Return (X, Y) of the center of cell containing provided text 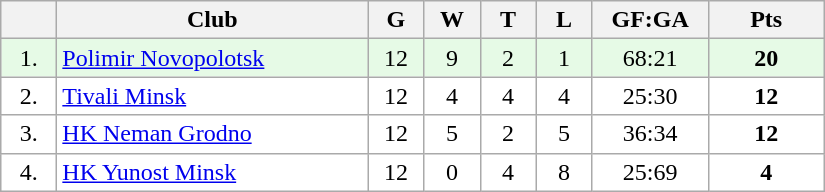
3. (29, 134)
GF:GA (650, 20)
8 (564, 172)
0 (452, 172)
T (508, 20)
20 (766, 58)
2. (29, 96)
25:69 (650, 172)
36:34 (650, 134)
Polimir Novopolotsk (212, 58)
HK Yunost Minsk (212, 172)
G (396, 20)
L (564, 20)
1. (29, 58)
4. (29, 172)
25:30 (650, 96)
Club (212, 20)
Pts (766, 20)
Tivali Minsk (212, 96)
68:21 (650, 58)
HK Neman Grodno (212, 134)
9 (452, 58)
1 (564, 58)
W (452, 20)
